Output the [X, Y] coordinate of the center of the cell containing the given text.  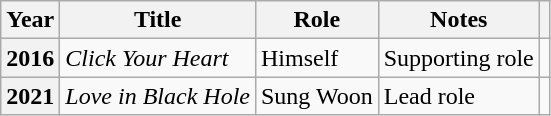
Year [30, 20]
Sung Woon [316, 96]
2016 [30, 58]
Supporting role [458, 58]
Click Your Heart [158, 58]
2021 [30, 96]
Notes [458, 20]
Role [316, 20]
Himself [316, 58]
Love in Black Hole [158, 96]
Lead role [458, 96]
Title [158, 20]
